Output the [x, y] coordinate of the center of the cell containing the given text.  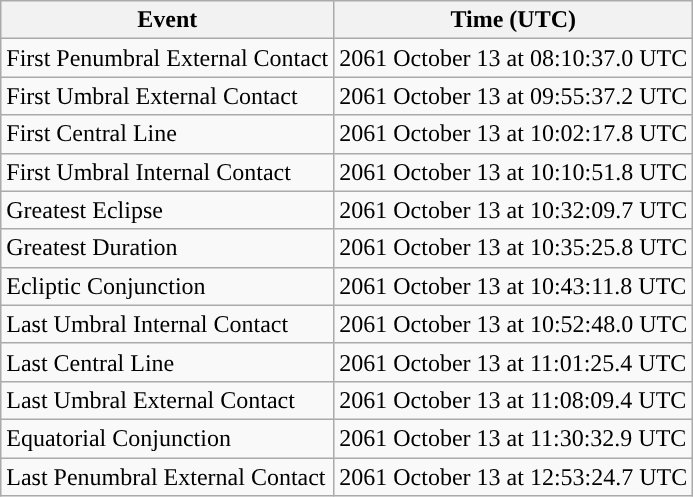
Greatest Eclipse [168, 210]
Last Penumbral External Contact [168, 477]
2061 October 13 at 10:52:48.0 UTC [514, 324]
2061 October 13 at 10:35:25.8 UTC [514, 248]
2061 October 13 at 11:08:09.4 UTC [514, 400]
Equatorial Conjunction [168, 438]
2061 October 13 at 10:02:17.8 UTC [514, 134]
Last Umbral Internal Contact [168, 324]
Time (UTC) [514, 20]
2061 October 13 at 10:43:11.8 UTC [514, 286]
First Umbral External Contact [168, 96]
First Central Line [168, 134]
2061 October 13 at 08:10:37.0 UTC [514, 58]
Last Central Line [168, 362]
2061 October 13 at 11:30:32.9 UTC [514, 438]
2061 October 13 at 11:01:25.4 UTC [514, 362]
2061 October 13 at 09:55:37.2 UTC [514, 96]
Event [168, 20]
First Penumbral External Contact [168, 58]
Ecliptic Conjunction [168, 286]
Last Umbral External Contact [168, 400]
Greatest Duration [168, 248]
2061 October 13 at 12:53:24.7 UTC [514, 477]
First Umbral Internal Contact [168, 172]
2061 October 13 at 10:10:51.8 UTC [514, 172]
2061 October 13 at 10:32:09.7 UTC [514, 210]
